Detect which cell encompasses the target text, then output its [X, Y] center coordinate. 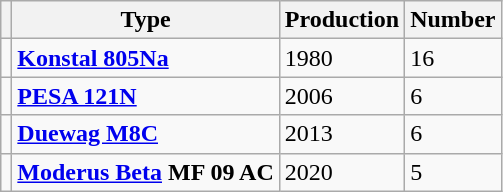
Number [453, 20]
1980 [342, 58]
Type [146, 20]
Moderus Beta MF 09 AC [146, 172]
Production [342, 20]
Konstal 805Na [146, 58]
2020 [342, 172]
5 [453, 172]
16 [453, 58]
2013 [342, 134]
2006 [342, 96]
Duewag M8C [146, 134]
PESA 121N [146, 96]
